For the text-containing cell, return its midpoint in [X, Y] coordinate format. 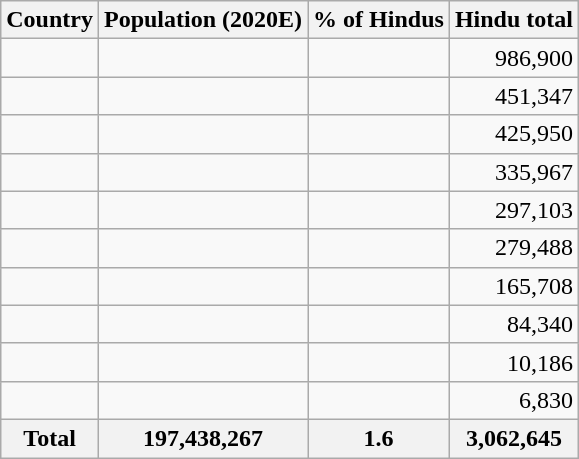
297,103 [514, 210]
986,900 [514, 58]
Country [50, 20]
3,062,645 [514, 438]
10,186 [514, 362]
Total [50, 438]
6,830 [514, 400]
1.6 [379, 438]
% of Hindus [379, 20]
165,708 [514, 286]
84,340 [514, 324]
Hindu total [514, 20]
425,950 [514, 134]
451,347 [514, 96]
279,488 [514, 248]
335,967 [514, 172]
197,438,267 [202, 438]
Population (2020E) [202, 20]
